For the text-containing cell, return its midpoint in (x, y) coordinate format. 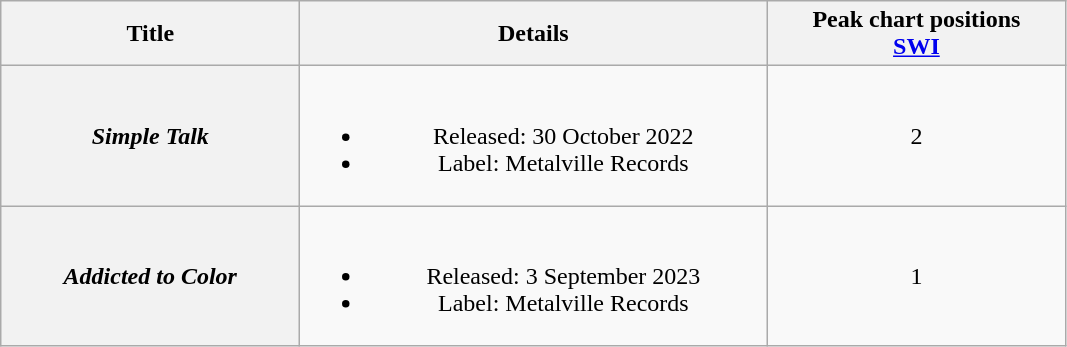
Released: 30 October 2022Label: Metalville Records (534, 136)
1 (916, 276)
Simple Talk (150, 136)
Details (534, 34)
Title (150, 34)
Released: 3 September 2023Label: Metalville Records (534, 276)
2 (916, 136)
Addicted to Color (150, 276)
Peak chart positionsSWI (916, 34)
